Find where the given text appears and provide that cell's center as [X, Y] coordinate. 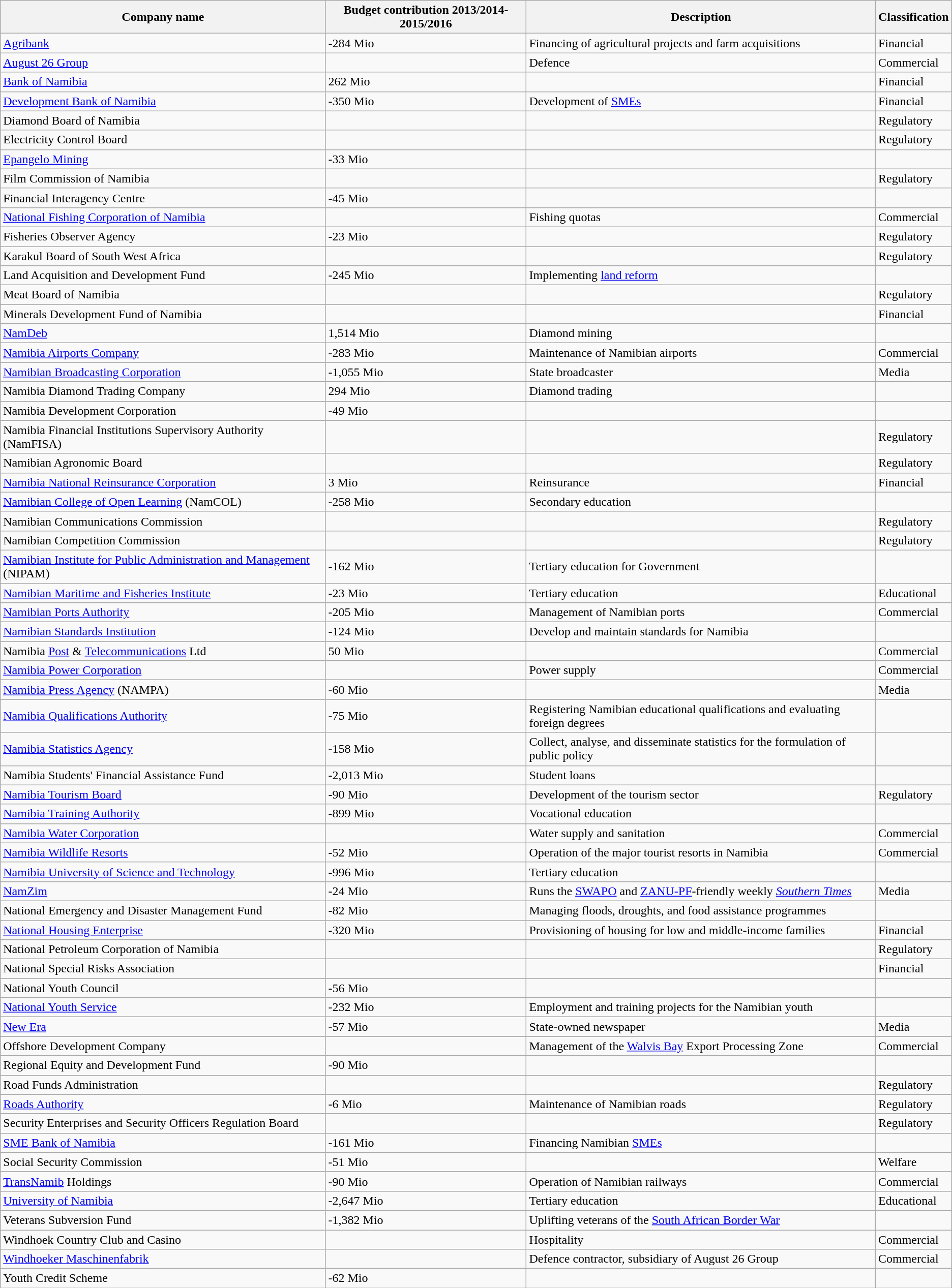
Financing Namibian SMEs [701, 1143]
Namibia Diamond Trading Company [163, 391]
-56 Mio [426, 988]
Agribank [163, 43]
Company name [163, 17]
Implementing land reform [701, 275]
TransNamib Holdings [163, 1181]
Offshore Development Company [163, 1046]
NamDeb [163, 333]
Youth Credit Scheme [163, 1278]
-6 Mio [426, 1104]
-51 Mio [426, 1162]
Runs the SWAPO and ZANU-PF-friendly weekly Southern Times [701, 891]
Budget contribution 2013/2014-2015/2016 [426, 17]
Meat Board of Namibia [163, 295]
Registering Namibian educational qualifications and evaluating foreign degrees [701, 716]
Hospitality [701, 1240]
Financing of agricultural projects and farm acquisitions [701, 43]
Namibian Competition Commission [163, 540]
-161 Mio [426, 1143]
Electricity Control Board [163, 140]
Namibian Ports Authority [163, 612]
294 Mio [426, 391]
Development of the tourism sector [701, 794]
Namibia Airports Company [163, 353]
Fisheries Observer Agency [163, 236]
Reinsurance [701, 482]
-899 Mio [426, 814]
Operation of Namibian railways [701, 1181]
National Special Risks Association [163, 969]
Regional Equity and Development Fund [163, 1065]
Defence [701, 63]
Diamond mining [701, 333]
Namibia Water Corporation [163, 833]
Collect, analyse, and disseminate statistics for the formulation of public policy [701, 749]
-62 Mio [426, 1278]
Namibia Wildlife Resorts [163, 852]
Namibia University of Science and Technology [163, 872]
Namibia Training Authority [163, 814]
State-owned newspaper [701, 1027]
Operation of the major tourist resorts in Namibia [701, 852]
Water supply and sanitation [701, 833]
Welfare [913, 1162]
-49 Mio [426, 411]
Provisioning of housing for low and middle-income families [701, 930]
Film Commission of Namibia [163, 178]
Minerals Development Fund of Namibia [163, 314]
1,514 Mio [426, 333]
-24 Mio [426, 891]
Security Enterprises and Security Officers Regulation Board [163, 1123]
Namibian Agronomic Board [163, 463]
Managing floods, droughts, and food assistance programmes [701, 910]
Namibian College of Open Learning (NamCOL) [163, 502]
Veterans Subversion Fund [163, 1220]
August 26 Group [163, 63]
Namibia Statistics Agency [163, 749]
New Era [163, 1027]
Defence contractor, subsidiary of August 26 Group [701, 1259]
-284 Mio [426, 43]
Windhoeker Maschinenfabrik [163, 1259]
University of Namibia [163, 1201]
Namibia Financial Institutions Supervisory Authority (NamFISA) [163, 437]
Vocational education [701, 814]
National Housing Enterprise [163, 930]
NamZim [163, 891]
-124 Mio [426, 632]
Secondary education [701, 502]
Land Acquisition and Development Fund [163, 275]
Namibian Institute for Public Administration and Management (NIPAM) [163, 566]
Diamond trading [701, 391]
-245 Mio [426, 275]
Namibia Power Corporation [163, 670]
Roads Authority [163, 1104]
National Fishing Corporation of Namibia [163, 217]
Management of the Walvis Bay Export Processing Zone [701, 1046]
-33 Mio [426, 159]
Fishing quotas [701, 217]
-158 Mio [426, 749]
Description [701, 17]
Namibian Broadcasting Corporation [163, 372]
Namibian Standards Institution [163, 632]
-57 Mio [426, 1027]
-320 Mio [426, 930]
-205 Mio [426, 612]
Maintenance of Namibian airports [701, 353]
-2,647 Mio [426, 1201]
Tertiary education for Government [701, 566]
Road Funds Administration [163, 1085]
SME Bank of Namibia [163, 1143]
-350 Mio [426, 101]
Financial Interagency Centre [163, 198]
Namibia Qualifications Authority [163, 716]
-258 Mio [426, 502]
Karakul Board of South West Africa [163, 256]
-60 Mio [426, 690]
-45 Mio [426, 198]
State broadcaster [701, 372]
262 Mio [426, 82]
-283 Mio [426, 353]
Maintenance of Namibian roads [701, 1104]
National Emergency and Disaster Management Fund [163, 910]
-1,382 Mio [426, 1220]
-162 Mio [426, 566]
Diamond Board of Namibia [163, 120]
-232 Mio [426, 1007]
Namibian Maritime and Fisheries Institute [163, 593]
Uplifting veterans of the South African Border War [701, 1220]
Classification [913, 17]
National Youth Council [163, 988]
Social Security Commission [163, 1162]
National Petroleum Corporation of Namibia [163, 949]
50 Mio [426, 651]
Development Bank of Namibia [163, 101]
Namibian Communications Commission [163, 521]
-75 Mio [426, 716]
3 Mio [426, 482]
-1,055 Mio [426, 372]
Namibia Post & Telecommunications Ltd [163, 651]
Develop and maintain standards for Namibia [701, 632]
-996 Mio [426, 872]
Epangelo Mining [163, 159]
-2,013 Mio [426, 775]
Namibia National Reinsurance Corporation [163, 482]
Namibia Students' Financial Assistance Fund [163, 775]
Namibia Development Corporation [163, 411]
Student loans [701, 775]
Windhoek Country Club and Casino [163, 1240]
Namibia Press Agency (NAMPA) [163, 690]
National Youth Service [163, 1007]
-82 Mio [426, 910]
Bank of Namibia [163, 82]
Development of SMEs [701, 101]
-52 Mio [426, 852]
Employment and training projects for the Namibian youth [701, 1007]
Namibia Tourism Board [163, 794]
Power supply [701, 670]
Management of Namibian ports [701, 612]
